Output the (X, Y) coordinate of the center of the cell containing the given text.  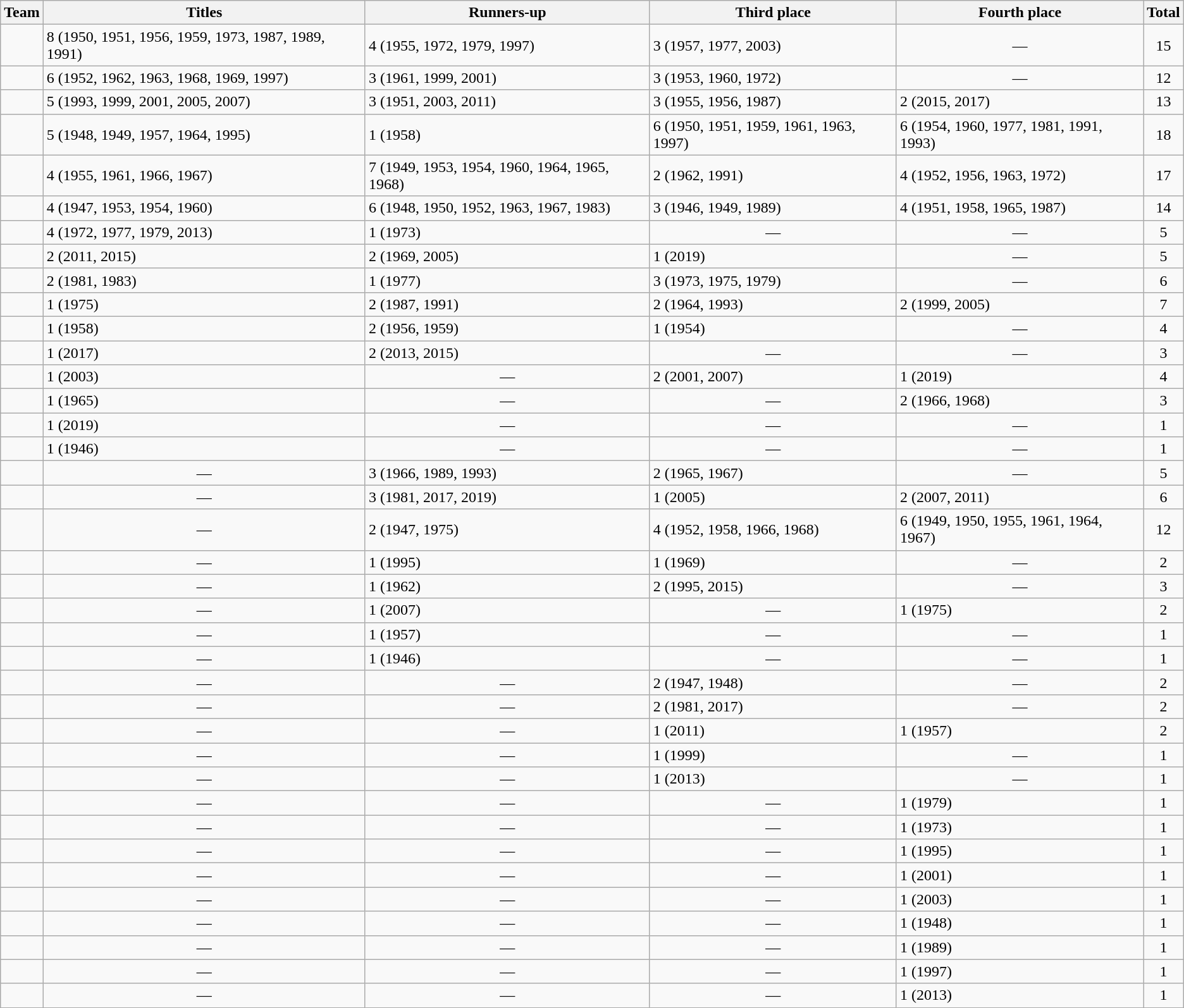
17 (1164, 176)
1 (2011) (773, 730)
2 (2007, 2011) (1020, 497)
4 (1955, 1961, 1966, 1967) (204, 176)
Third place (773, 13)
Total (1164, 13)
1 (2017) (204, 352)
2 (1995, 2015) (773, 586)
Titles (204, 13)
2 (1962, 1991) (773, 176)
2 (2013, 2015) (507, 352)
6 (1950, 1951, 1959, 1961, 1963, 1997) (773, 134)
Team (22, 13)
2 (1956, 1959) (507, 328)
13 (1164, 102)
Runners-up (507, 13)
1 (2007) (507, 610)
5 (1948, 1949, 1957, 1964, 1995) (204, 134)
3 (1961, 1999, 2001) (507, 78)
1 (1997) (1020, 971)
4 (1951, 1958, 1965, 1987) (1020, 208)
1 (2005) (773, 497)
1 (1999) (773, 754)
2 (1964, 1993) (773, 304)
6 (1952, 1962, 1963, 1968, 1969, 1997) (204, 78)
1 (1948) (1020, 923)
2 (2011, 2015) (204, 256)
1 (1989) (1020, 947)
7 (1949, 1953, 1954, 1960, 1964, 1965, 1968) (507, 176)
Fourth place (1020, 13)
2 (1981, 1983) (204, 280)
7 (1164, 304)
4 (1952, 1958, 1966, 1968) (773, 530)
1 (1979) (1020, 803)
2 (1965, 1967) (773, 473)
18 (1164, 134)
2 (2015, 2017) (1020, 102)
1 (1965) (204, 401)
3 (1951, 2003, 2011) (507, 102)
1 (2001) (1020, 875)
3 (1946, 1949, 1989) (773, 208)
1 (1977) (507, 280)
2 (1987, 1991) (507, 304)
1 (1969) (773, 562)
6 (1948, 1950, 1952, 1963, 1967, 1983) (507, 208)
14 (1164, 208)
3 (1973, 1975, 1979) (773, 280)
4 (1947, 1953, 1954, 1960) (204, 208)
6 (1949, 1950, 1955, 1961, 1964, 1967) (1020, 530)
6 (1954, 1960, 1977, 1981, 1991, 1993) (1020, 134)
3 (1953, 1960, 1972) (773, 78)
4 (1972, 1977, 1979, 2013) (204, 232)
3 (1957, 1977, 2003) (773, 46)
3 (1981, 2017, 2019) (507, 497)
1 (1962) (507, 586)
2 (1947, 1975) (507, 530)
4 (1952, 1956, 1963, 1972) (1020, 176)
3 (1966, 1989, 1993) (507, 473)
2 (1966, 1968) (1020, 401)
2 (1947, 1948) (773, 682)
2 (1999, 2005) (1020, 304)
15 (1164, 46)
2 (2001, 2007) (773, 377)
2 (1969, 2005) (507, 256)
3 (1955, 1956, 1987) (773, 102)
2 (1981, 2017) (773, 706)
8 (1950, 1951, 1956, 1959, 1973, 1987, 1989, 1991) (204, 46)
5 (1993, 1999, 2001, 2005, 2007) (204, 102)
4 (1955, 1972, 1979, 1997) (507, 46)
1 (1954) (773, 328)
